Return (X, Y) of the center of cell containing provided text 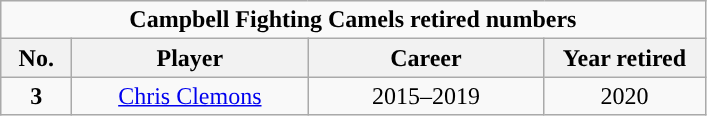
2015–2019 (426, 96)
Career (426, 58)
2020 (624, 96)
3 (36, 96)
Chris Clemons (190, 96)
Campbell Fighting Camels retired numbers (353, 20)
Year retired (624, 58)
No. (36, 58)
Player (190, 58)
